Locate the cell with the specified text and output its (X, Y) center coordinate. 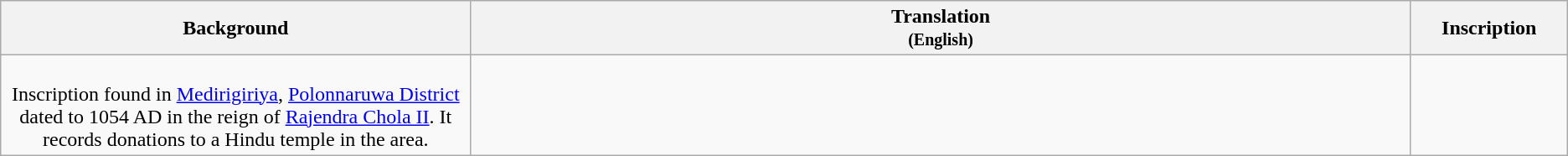
Background (236, 29)
Inscription (1489, 29)
Translation(English) (941, 29)
